Return (X, Y) of the center of cell containing provided text 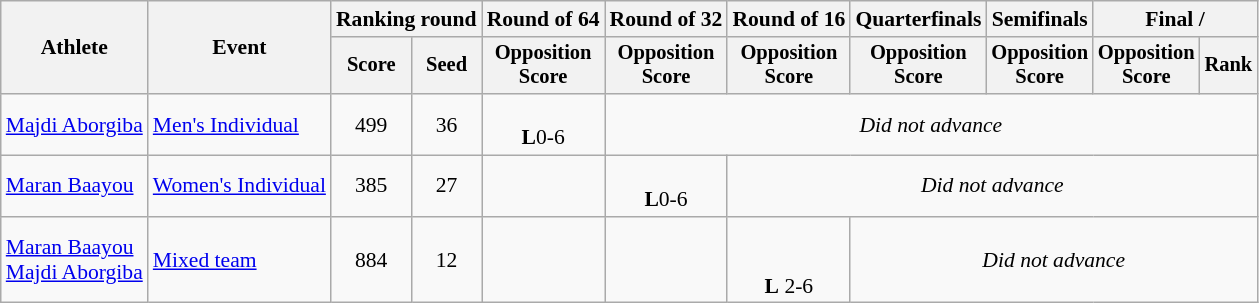
Round of 64 (544, 19)
Round of 16 (788, 19)
Quarterfinals (918, 19)
Semifinals (1040, 19)
Seed (447, 66)
Maran Baayou (74, 186)
27 (447, 186)
Majdi Aborgiba (74, 124)
499 (372, 124)
Athlete (74, 48)
Event (240, 48)
Men's Individual (240, 124)
Rank (1229, 66)
Ranking round (406, 19)
Women's Individual (240, 186)
36 (447, 124)
385 (372, 186)
Score (372, 66)
Final / (1175, 19)
Round of 32 (666, 19)
